Provide the [X, Y] coordinate of the cell's center where the given text is located.  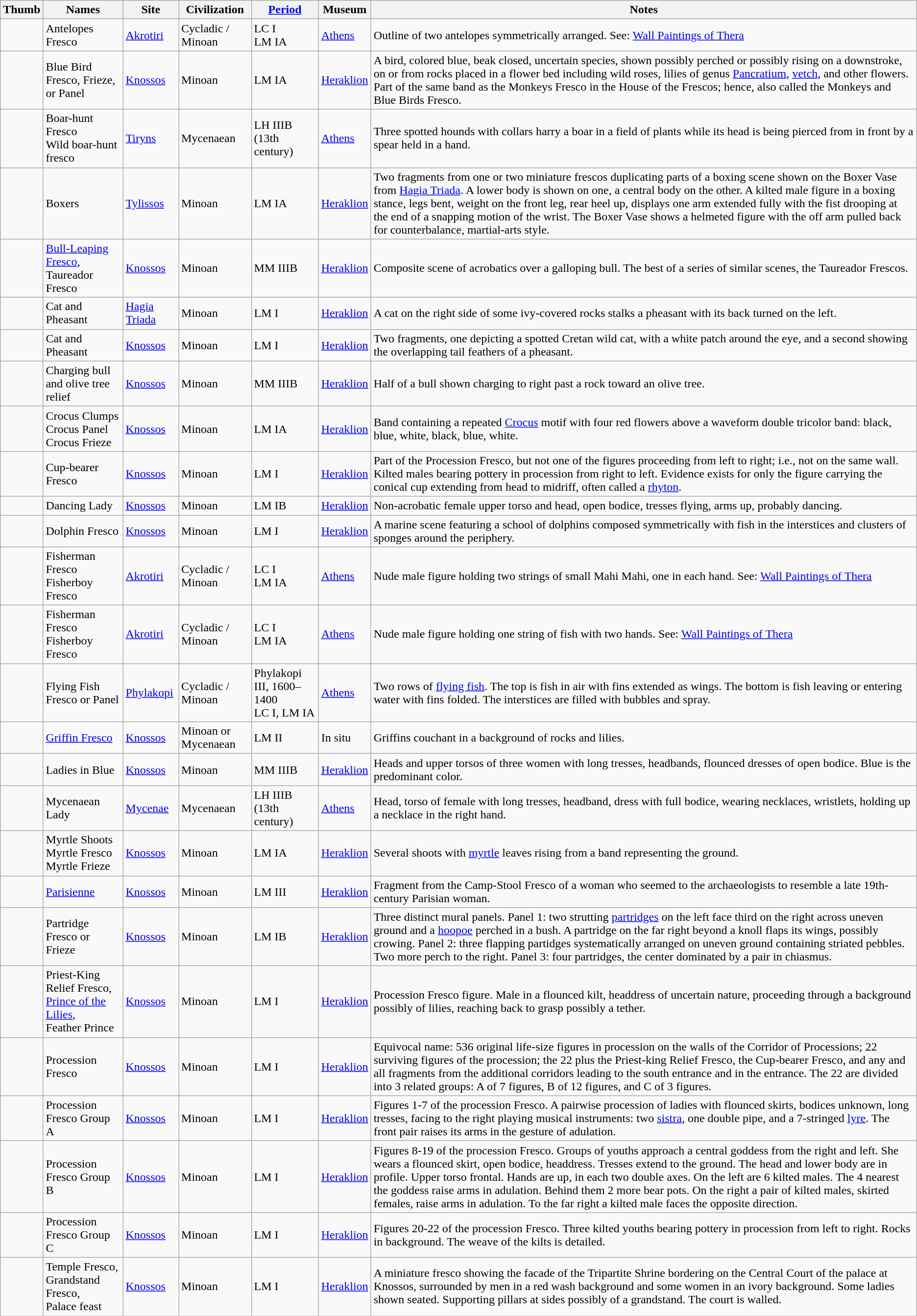
Dancing Lady [83, 505]
Mycenae [151, 808]
Nude male figure holding two strings of small Mahi Mahi, one in each hand. See: Wall Paintings of Thera [644, 576]
Procession Fresco Group A [83, 1118]
Ladies in Blue [83, 770]
LM II [285, 738]
Several shoots with myrtle leaves rising from a band representing the ground. [644, 853]
Procession Fresco [83, 1067]
Griffins couchant in a background of rocks and lilies. [644, 738]
Partridge Fresco or Frieze [83, 936]
A cat on the right side of some ivy-covered rocks stalks a pheasant with its back turned on the left. [644, 313]
Head, torso of female with long tresses, headband, dress with full bodice, wearing necklaces, wristlets, holding up a necklace in the right hand. [644, 808]
Three spotted hounds with collars harry a boar in a field of plants while its head is being pierced from in front by a spear held in a hand. [644, 138]
Boar-hunt FrescoWild boar-hunt fresco [83, 138]
Mycenaean Lady [83, 808]
In situ [345, 738]
Tylissos [151, 203]
Names [83, 10]
Flying Fish Fresco or Panel [83, 693]
Tiryns [151, 138]
Crocus ClumpsCrocus PanelCrocus Frieze [83, 429]
Blue Bird Fresco, Frieze, or Panel [83, 80]
Antelopes Fresco [83, 35]
Phylakopi [151, 693]
Minoan or Mycenaean [216, 738]
Priest-King Relief Fresco,Prince of the Lilies,Feather Prince [83, 1002]
Composite scene of acrobatics over a galloping bull. The best of a series of similar scenes, the Taureador Frescos. [644, 268]
Procession Fresco Group B [83, 1176]
Hagia Triada [151, 313]
Museum [345, 10]
A marine scene featuring a school of dolphins composed symmetrically with fish in the interstices and clusters of sponges around the periphery. [644, 531]
Parisienne [83, 891]
Outline of two antelopes symmetrically arranged. See: Wall Paintings of Thera [644, 35]
Myrtle ShootsMyrtle FrescoMyrtle Frieze [83, 853]
Fragment from the Camp-Stool Fresco of a woman who seemed to the archaeologists to resemble a late 19th-century Parisian woman. [644, 891]
Phylakopi III, 1600–1400LC I, LM IA [285, 693]
Band containing a repeated Crocus motif with four red flowers above a waveform double tricolor band: black, blue, white, black, blue, white. [644, 429]
Temple Fresco,Grandstand Fresco,Palace feast [83, 1286]
Nude male figure holding one string of fish with two hands. See: Wall Paintings of Thera [644, 635]
Site [151, 10]
LM III [285, 891]
Civilization [216, 10]
Half of a bull shown charging to right past a rock toward an olive tree. [644, 383]
Charging bull and olive tree relief [83, 383]
Bull-Leaping Fresco,Taureador Fresco [83, 268]
Thumb [22, 10]
Non-acrobatic female upper torso and head, open bodice, tresses flying, arms up, probably dancing. [644, 505]
Procession Fresco Group C [83, 1235]
Cup-bearer Fresco [83, 474]
Boxers [83, 203]
Griffin Fresco [83, 738]
Period [285, 10]
Notes [644, 10]
Heads and upper torsos of three women with long tresses, headbands, flounced dresses of open bodice. Blue is the predominant color. [644, 770]
Dolphin Fresco [83, 531]
